Capture the cell that displays the provided text and extract its (X, Y) central coordinate. 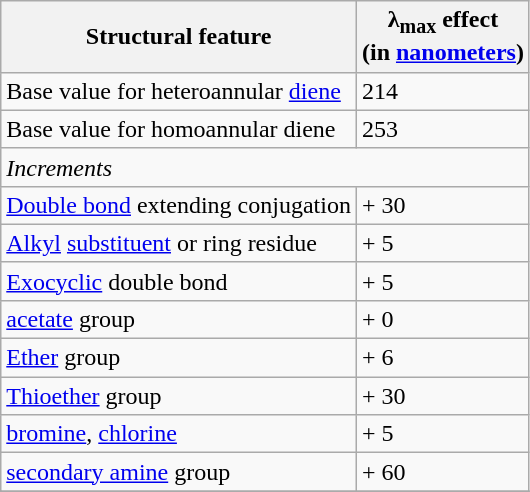
+ 6 (442, 358)
secondary amine group (179, 472)
253 (442, 129)
Thioether group (179, 396)
Base value for heteroannular diene (179, 91)
Increments (266, 167)
+ 60 (442, 472)
Ether group (179, 358)
bromine, chlorine (179, 434)
acetate group (179, 319)
Structural feature (179, 36)
Alkyl substituent or ring residue (179, 243)
+ 0 (442, 319)
λmax effect (in nanometers) (442, 36)
214 (442, 91)
Base value for homoannular diene (179, 129)
Exocyclic double bond (179, 281)
Double bond extending conjugation (179, 205)
